Return (x, y) of the center of cell containing provided text 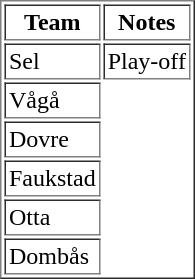
Team (52, 22)
Dovre (52, 140)
Faukstad (52, 178)
Otta (52, 218)
Dombås (52, 256)
Vågå (52, 100)
Play-off (146, 62)
Sel (52, 62)
Notes (146, 22)
